Identify which cell holds the provided text, then report its [x, y] central coordinate. 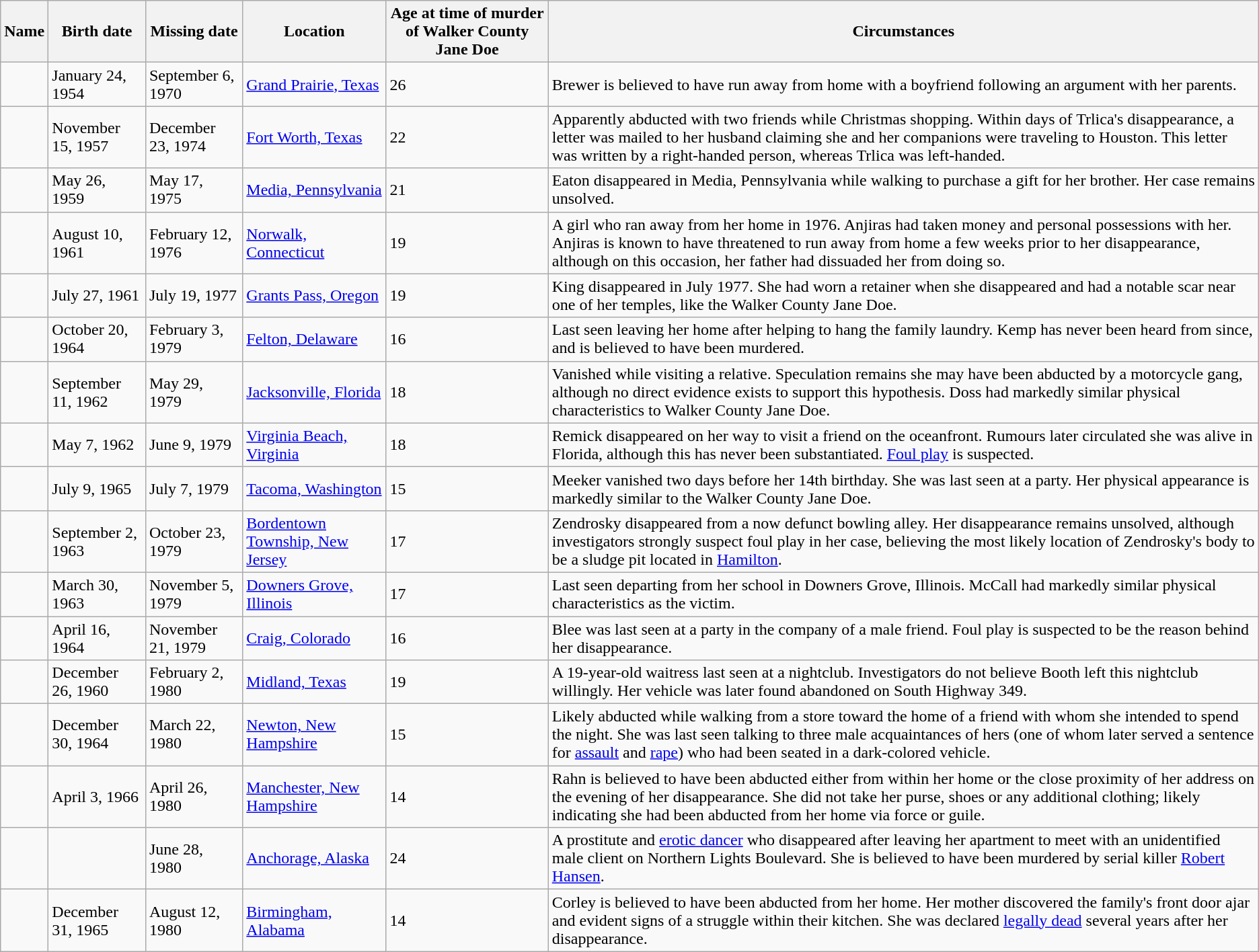
24 [467, 859]
Location [315, 32]
April 26, 1980 [194, 797]
Craig, Colorado [315, 637]
Newton, New Hampshire [315, 735]
April 16, 1964 [97, 637]
May 17, 1975 [194, 190]
Brewer is believed to have run away from home with a boyfriend following an argument with her parents. [903, 85]
Bordentown Township, New Jersey [315, 541]
October 20, 1964 [97, 339]
July 27, 1961 [97, 296]
May 26, 1959 [97, 190]
February 3, 1979 [194, 339]
Anchorage, Alaska [315, 859]
Birmingham, Alabama [315, 920]
Fort Worth, Texas [315, 137]
September 6, 1970 [194, 85]
March 22, 1980 [194, 735]
July 7, 1979 [194, 488]
Manchester, New Hampshire [315, 797]
May 29, 1979 [194, 392]
December 23, 1974 [194, 137]
Felton, Delaware [315, 339]
Birth date [97, 32]
Eaton disappeared in Media, Pennsylvania while walking to purchase a gift for her brother. Her case remains unsolved. [903, 190]
July 19, 1977 [194, 296]
Grants Pass, Oregon [315, 296]
August 12, 1980 [194, 920]
21 [467, 190]
June 9, 1979 [194, 445]
July 9, 1965 [97, 488]
Media, Pennsylvania [315, 190]
September 2, 1963 [97, 541]
January 24, 1954 [97, 85]
Name [24, 32]
August 10, 1961 [97, 243]
June 28, 1980 [194, 859]
Missing date [194, 32]
Midland, Texas [315, 682]
December 26, 1960 [97, 682]
February 12, 1976 [194, 243]
December 31, 1965 [97, 920]
Tacoma, Washington [315, 488]
26 [467, 85]
Last seen departing from her school in Downers Grove, Illinois. McCall had markedly similar physical characteristics as the victim. [903, 594]
November 21, 1979 [194, 637]
22 [467, 137]
Norwalk, Connecticut [315, 243]
November 5, 1979 [194, 594]
September 11, 1962 [97, 392]
Age at time of murder of Walker County Jane Doe [467, 32]
Grand Prairie, Texas [315, 85]
March 30, 1963 [97, 594]
Blee was last seen at a party in the company of a male friend. Foul play is suspected to be the reason behind her disappearance. [903, 637]
May 7, 1962 [97, 445]
October 23, 1979 [194, 541]
Jacksonville, Florida [315, 392]
Downers Grove, Illinois [315, 594]
Last seen leaving her home after helping to hang the family laundry. Kemp has never been heard from since, and is believed to have been murdered. [903, 339]
April 3, 1966 [97, 797]
Virginia Beach, Virginia [315, 445]
Circumstances [903, 32]
December 30, 1964 [97, 735]
November 15, 1957 [97, 137]
February 2, 1980 [194, 682]
